Identify which cell holds the provided text, then report its (X, Y) central coordinate. 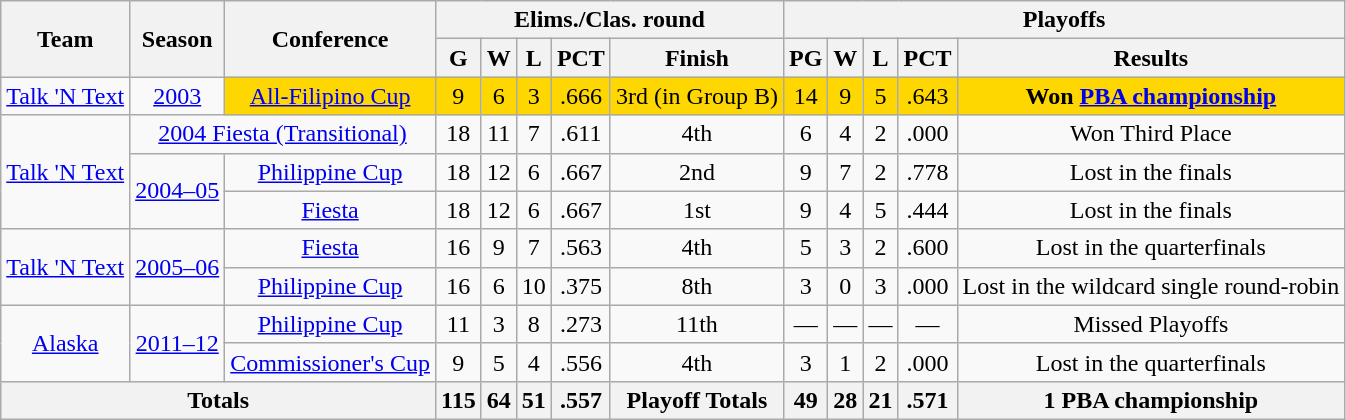
Results (1151, 58)
Totals (218, 400)
.563 (580, 248)
0 (846, 286)
Missed Playoffs (1151, 324)
115 (458, 400)
14 (805, 96)
2nd (696, 172)
Season (178, 39)
Conference (330, 39)
8 (534, 324)
2005–06 (178, 267)
.778 (928, 172)
10 (534, 286)
.375 (580, 286)
.600 (928, 248)
.444 (928, 210)
Finish (696, 58)
Playoff Totals (696, 400)
51 (534, 400)
11th (696, 324)
1 PBA championship (1151, 400)
2011–12 (178, 343)
2004–05 (178, 191)
.556 (580, 362)
28 (846, 400)
All-Filipino Cup (330, 96)
Playoffs (1064, 20)
Lost in the wildcard single round-robin (1151, 286)
49 (805, 400)
2003 (178, 96)
Alaska (66, 343)
.666 (580, 96)
Won PBA championship (1151, 96)
G (458, 58)
3rd (in Group B) (696, 96)
.643 (928, 96)
8th (696, 286)
.571 (928, 400)
21 (880, 400)
.611 (580, 134)
Elims./Clas. round (609, 20)
.273 (580, 324)
1 (846, 362)
64 (498, 400)
Team (66, 39)
2004 Fiesta (Transitional) (283, 134)
PG (805, 58)
1st (696, 210)
Won Third Place (1151, 134)
.557 (580, 400)
Commissioner's Cup (330, 362)
